Scan for the cell matching the given text and deliver its (x, y) coordinate at center. 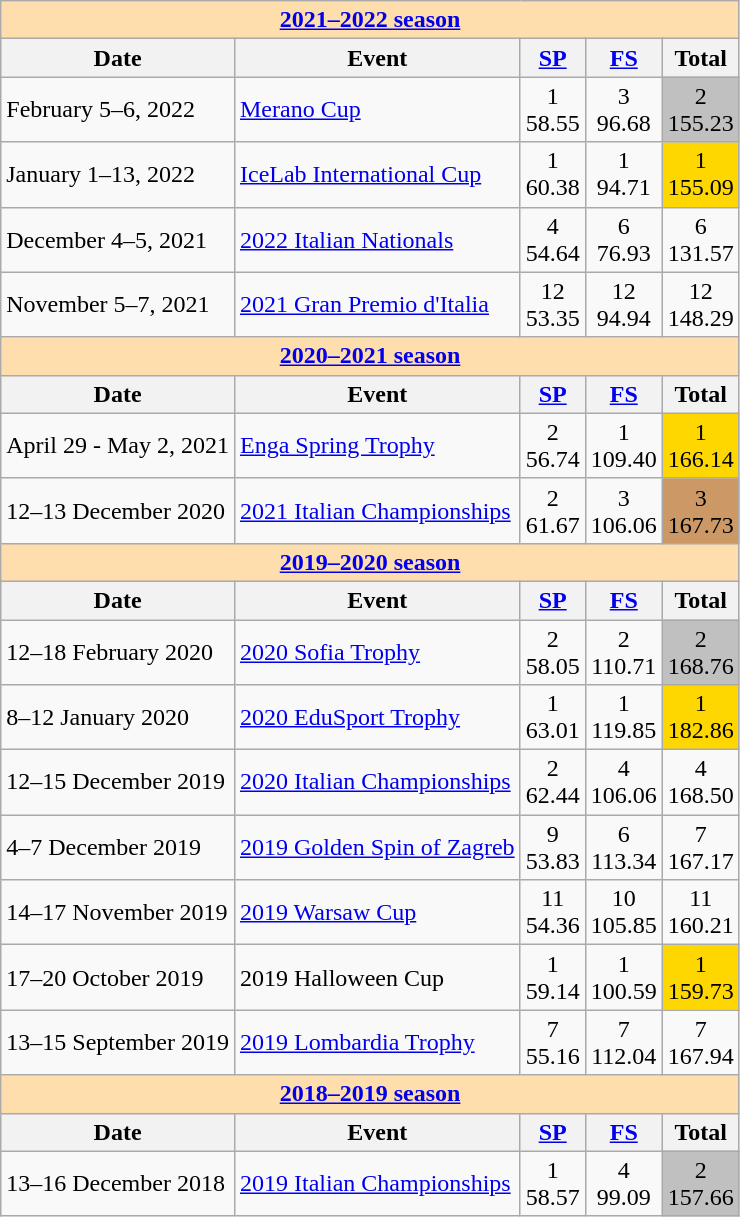
1 119.85 (624, 718)
6 113.34 (624, 848)
2 110.71 (624, 652)
2021–2022 season (370, 20)
2020 Italian Championships (377, 782)
1 159.73 (700, 978)
12–15 December 2019 (118, 782)
2 56.74 (552, 446)
2 168.76 (700, 652)
1 59.14 (552, 978)
6 76.93 (624, 240)
4 168.50 (700, 782)
2 61.67 (552, 510)
12–18 February 2020 (118, 652)
November 5–7, 2021 (118, 304)
2020 Sofia Trophy (377, 652)
2 58.05 (552, 652)
17–20 October 2019 (118, 978)
1 100.59 (624, 978)
2 155.23 (700, 110)
13–16 December 2018 (118, 1184)
14–17 November 2019 (118, 912)
8–12 January 2020 (118, 718)
12 148.29 (700, 304)
2018–2019 season (370, 1094)
2020 EduSport Trophy (377, 718)
2019 Halloween Cup (377, 978)
2019 Golden Spin of Zagreb (377, 848)
1 60.38 (552, 174)
December 4–5, 2021 (118, 240)
2020–2021 season (370, 356)
11 54.36 (552, 912)
1 155.09 (700, 174)
7 55.16 (552, 1042)
April 29 - May 2, 2021 (118, 446)
3 96.68 (624, 110)
2019 Italian Championships (377, 1184)
2021 Italian Championships (377, 510)
12–13 December 2020 (118, 510)
9 53.83 (552, 848)
2021 Gran Premio d'Italia (377, 304)
4 54.64 (552, 240)
7 112.04 (624, 1042)
1 58.57 (552, 1184)
2019 Warsaw Cup (377, 912)
2019 Lombardia Trophy (377, 1042)
4–7 December 2019 (118, 848)
13–15 September 2019 (118, 1042)
1 166.14 (700, 446)
2022 Italian Nationals (377, 240)
10 105.85 (624, 912)
3 167.73 (700, 510)
1 182.86 (700, 718)
11 160.21 (700, 912)
7 167.17 (700, 848)
2019–2020 season (370, 562)
3 106.06 (624, 510)
4 99.09 (624, 1184)
2 157.66 (700, 1184)
Enga Spring Trophy (377, 446)
6 131.57 (700, 240)
12 53.35 (552, 304)
1 63.01 (552, 718)
4 106.06 (624, 782)
1 109.40 (624, 446)
January 1–13, 2022 (118, 174)
7 167.94 (700, 1042)
IceLab International Cup (377, 174)
February 5–6, 2022 (118, 110)
1 58.55 (552, 110)
12 94.94 (624, 304)
1 94.71 (624, 174)
Merano Cup (377, 110)
2 62.44 (552, 782)
